Return the [X, Y] coordinate for the center point of the cell that contains the specified text.  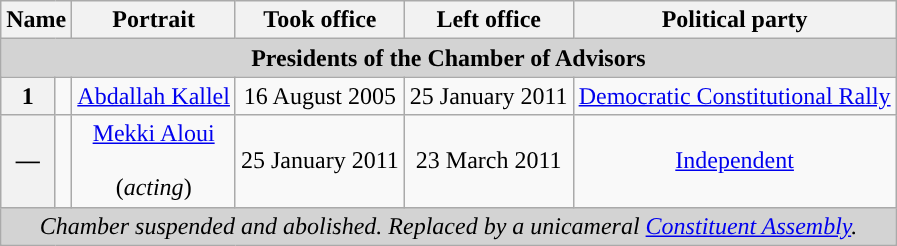
16 August 2005 [320, 96]
Abdallah Kallel [154, 96]
Took office [320, 20]
Democratic Constitutional Rally [734, 96]
Left office [488, 20]
Independent [734, 161]
Mekki Aloui(acting) [154, 161]
Name [36, 20]
Portrait [154, 20]
Presidents of the Chamber of Advisors [448, 58]
— [28, 161]
1 [28, 96]
23 March 2011 [488, 161]
Chamber suspended and abolished. Replaced by a unicameral Constituent Assembly. [448, 226]
Political party [734, 20]
